Determine the (X, Y) coordinate at the center of the cell enclosing the given text.  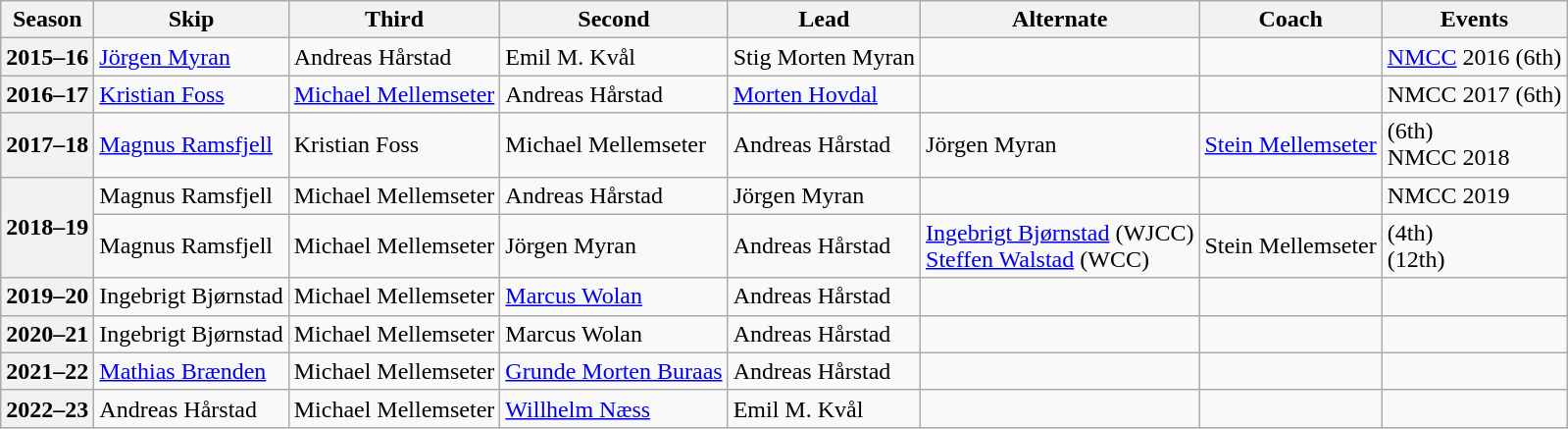
Stig Morten Myran (824, 57)
2017–18 (47, 145)
Grunde Morten Buraas (614, 371)
2019–20 (47, 296)
2015–16 (47, 57)
2016–17 (47, 94)
(4th) (12th) (1474, 245)
2022–23 (47, 408)
Skip (191, 20)
Alternate (1060, 20)
2021–22 (47, 371)
NMCC 2016 (6th) (1474, 57)
Events (1474, 20)
NMCC 2019 (1474, 195)
Lead (824, 20)
Willhelm Næss (614, 408)
2018–19 (47, 228)
Second (614, 20)
Morten Hovdal (824, 94)
Third (394, 20)
(6th)NMCC 2018 (1474, 145)
Ingebrigt Bjørnstad (WJCC)Steffen Walstad (WCC) (1060, 245)
Mathias Brænden (191, 371)
Coach (1290, 20)
NMCC 2017 (6th) (1474, 94)
Season (47, 20)
2020–21 (47, 334)
